Extract the [X, Y] coordinate from the center of the cell holding the provided text.  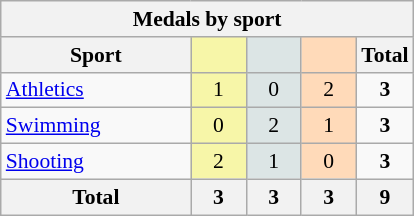
Sport [96, 55]
Swimming [96, 126]
Medals by sport [208, 19]
9 [384, 197]
Athletics [96, 90]
Shooting [96, 162]
